Locate the cell with the specified text and output its [x, y] center coordinate. 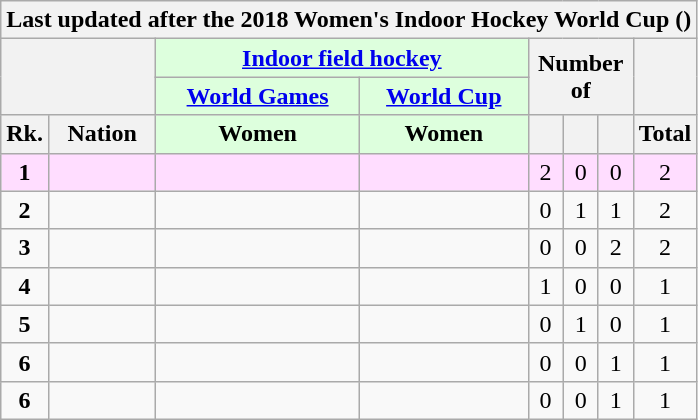
World Cup [444, 96]
Last updated after the 2018 Women's Indoor Hockey World Cup () [349, 20]
World Games [258, 96]
5 [25, 324]
Indoor field hockey [342, 58]
Rk. [25, 134]
4 [25, 286]
3 [25, 248]
Number of [580, 77]
Total [665, 134]
Nation [102, 134]
